Output the [X, Y] coordinate of the center of the cell containing the given text.  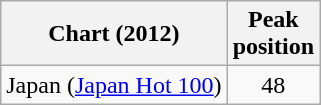
48 [273, 85]
Chart (2012) [114, 34]
Peakposition [273, 34]
Japan (Japan Hot 100) [114, 85]
